From the cell containing the given text, extract its center point as [x, y] coordinate. 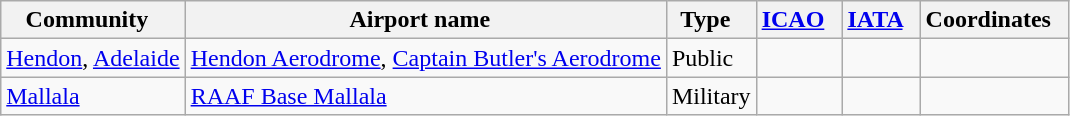
Airport name [426, 20]
Community [93, 20]
Type [711, 20]
Hendon Aerodrome, Captain Butler's Aerodrome [426, 58]
Coordinates [994, 20]
Public [711, 58]
IATA [881, 20]
RAAF Base Mallala [426, 96]
Mallala [93, 96]
Military [711, 96]
ICAO [799, 20]
Hendon, Adelaide [93, 58]
